Return (x, y) of the center of cell containing provided text 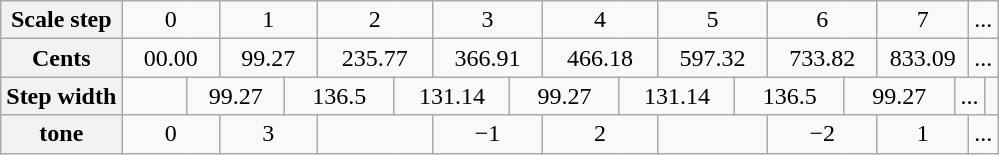
Cents (62, 58)
833.09 (923, 58)
366.91 (488, 58)
6 (822, 20)
7 (923, 20)
tone (62, 134)
−1 (488, 134)
466.18 (600, 58)
−2 (822, 134)
5 (713, 20)
597.32 (713, 58)
Scale step (62, 20)
235.77 (375, 58)
733.82 (822, 58)
Step width (62, 96)
4 (600, 20)
00.00 (171, 58)
